For the text-containing cell, return its midpoint in [x, y] coordinate format. 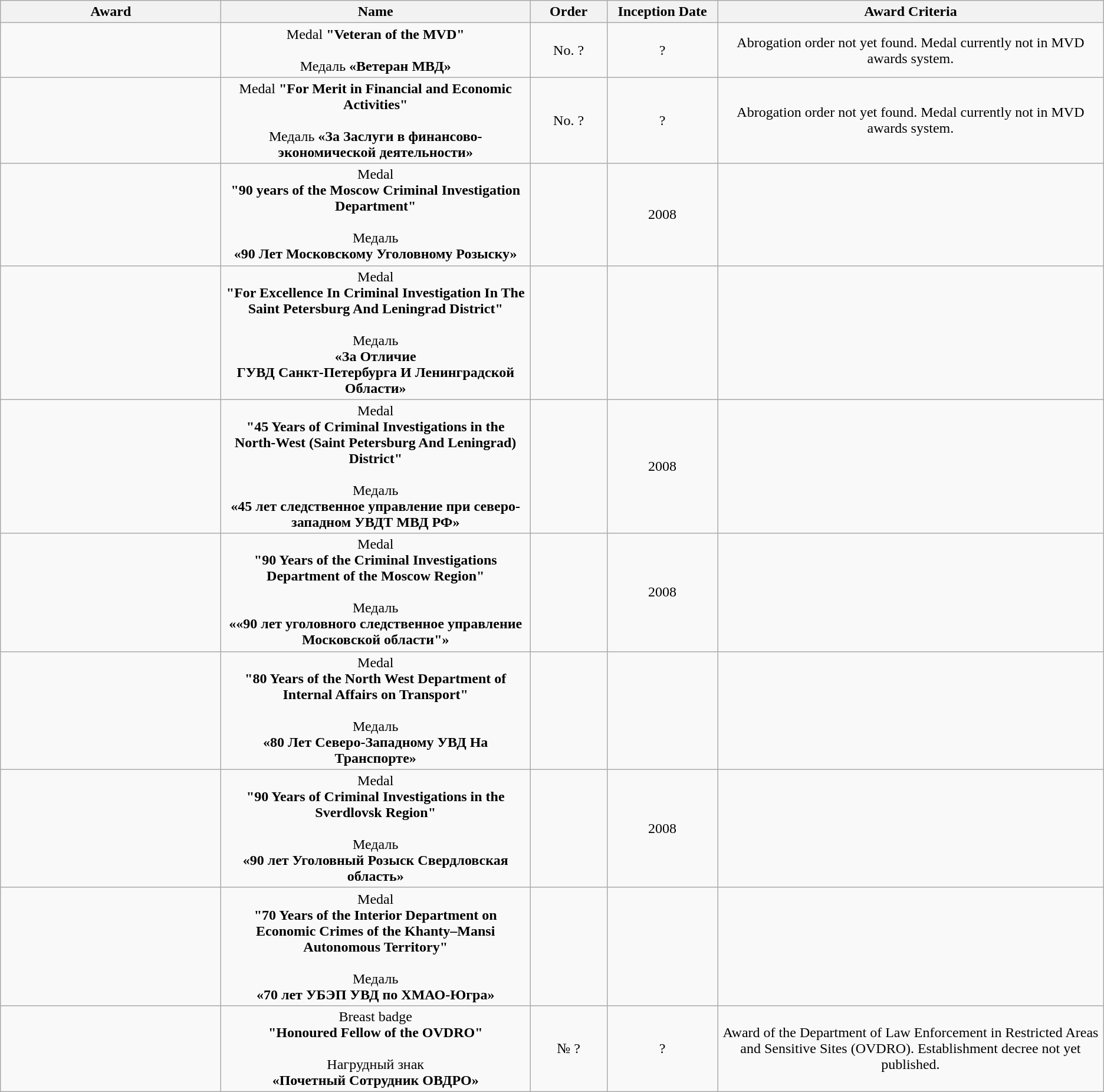
Medal"80 Years of the North West Department of Internal Affairs on Transport"Медаль«80 Лет Северо-Западному УВД На Транспорте» [376, 710]
Breast badge"Honoured Fellow of the OVDRO"Нагрудный знак«Почетный Сотрудник ОВДРО» [376, 1048]
Inception Date [663, 12]
Medal"90 Years of the Criminal Investigations Department of the Moscow Region"Медаль««90 лет уголовного следственное управление Московской области"» [376, 592]
Award Criteria [911, 12]
Award of the Department of Law Enforcement in Restricted Areas and Sensitive Sites (OVDRO). Establishment decree not yet published. [911, 1048]
Medal"90 Years of Criminal Investigations in the Sverdlovsk Region"Медаль«90 лет Уголовный Розыск Свердловская область» [376, 828]
Name [376, 12]
Order [569, 12]
Medal"90 years of the Moscow Criminal Investigation Department"Медаль«90 Лет Московскому Уголовному Розыску» [376, 215]
Medal "Veteran of the MVD"Медаль «Ветеран МВД» [376, 50]
№ ? [569, 1048]
Medal"70 Years of the Interior Department on Economic Crimes of the Khanty–Mansi Autonomous Territory"Медаль«70 лет УБЭП УВД по ХМАО-Югра» [376, 946]
Medal "For Merit in Financial and Economic Activities"Медаль «За Заслуги в финансово-экономической деятельности» [376, 120]
Award [111, 12]
